Capture the cell that displays the provided text and extract its (x, y) central coordinate. 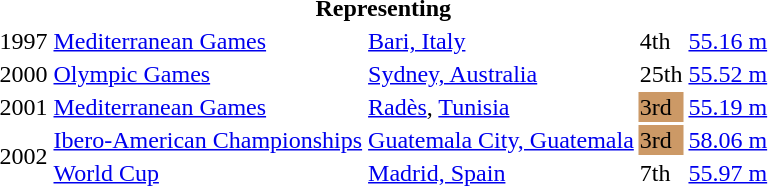
Sydney, Australia (502, 74)
25th (661, 74)
Ibero-American Championships (208, 140)
Radès, Tunisia (502, 107)
Olympic Games (208, 74)
Bari, Italy (502, 41)
4th (661, 41)
Guatemala City, Guatemala (502, 140)
